Scan for the cell matching the given text and deliver its [x, y] coordinate at center. 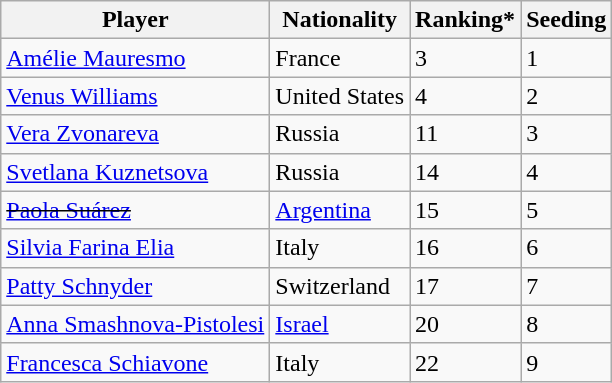
Svetlana Kuznetsova [136, 172]
17 [466, 286]
15 [466, 210]
Anna Smashnova-Pistolesi [136, 324]
20 [466, 324]
Nationality [340, 20]
Francesca Schiavone [136, 362]
United States [340, 96]
Switzerland [340, 286]
2 [566, 96]
Ranking* [466, 20]
9 [566, 362]
Silvia Farina Elia [136, 248]
Seeding [566, 20]
22 [466, 362]
1 [566, 58]
Player [136, 20]
Argentina [340, 210]
Paola Suárez [136, 210]
6 [566, 248]
Vera Zvonareva [136, 134]
8 [566, 324]
Amélie Mauresmo [136, 58]
Venus Williams [136, 96]
Patty Schnyder [136, 286]
11 [466, 134]
14 [466, 172]
16 [466, 248]
5 [566, 210]
Israel [340, 324]
France [340, 58]
7 [566, 286]
